Determine the (x, y) coordinate at the center of the cell enclosing the given text.  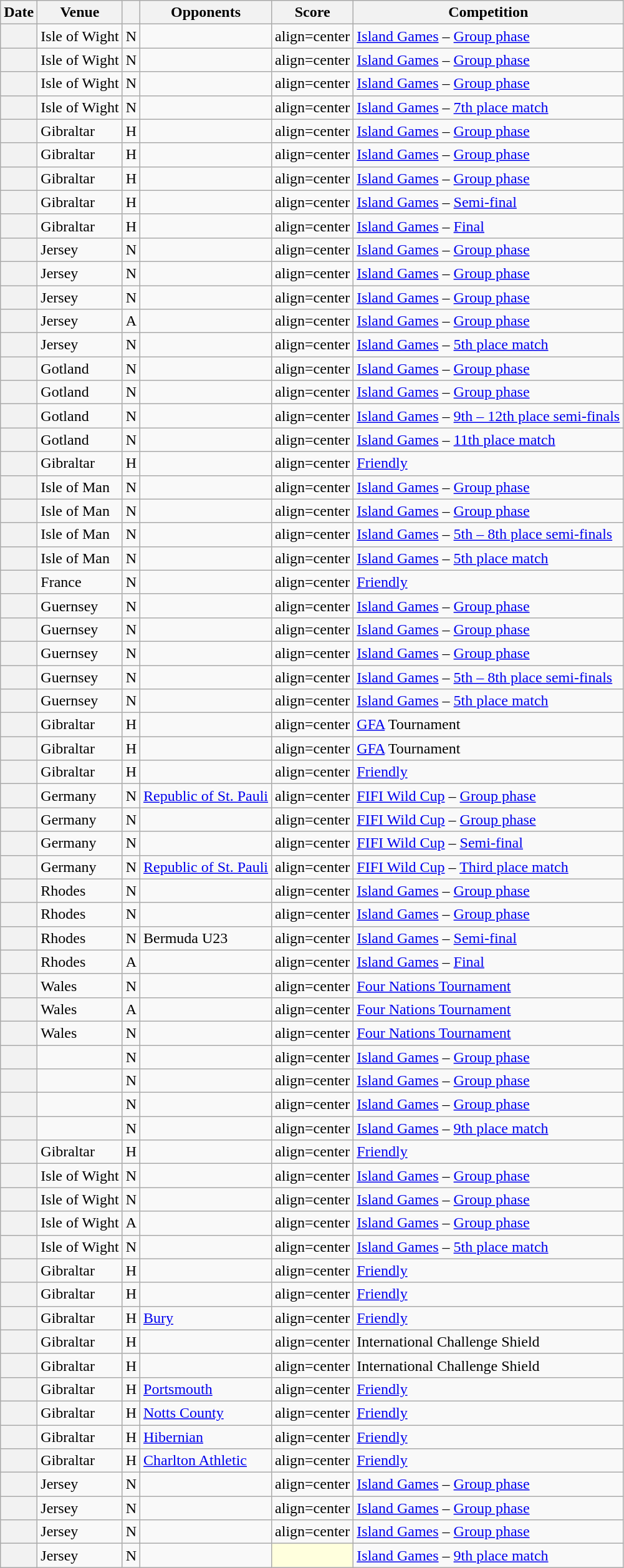
Score (313, 12)
Opponents (206, 12)
Notts County (206, 1413)
Venue (80, 12)
Portsmouth (206, 1389)
Bury (206, 1318)
FIFI Wild Cup – Semi-final (489, 843)
Charlton Athletic (206, 1461)
Hibernian (206, 1436)
FIFI Wild Cup – Third place match (489, 867)
Island Games – 9th – 12th place semi-finals (489, 416)
Competition (489, 12)
France (80, 582)
Island Games – 11th place match (489, 440)
Island Games – 7th place match (489, 107)
Bermuda U23 (206, 938)
Date (19, 12)
